For the text-containing cell, return its midpoint in [x, y] coordinate format. 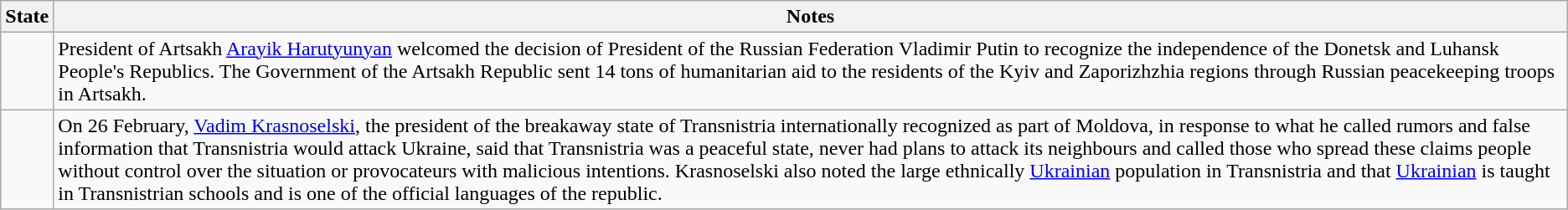
State [27, 17]
Notes [811, 17]
